Determine the [x, y] coordinate at the center of the cell enclosing the given text.  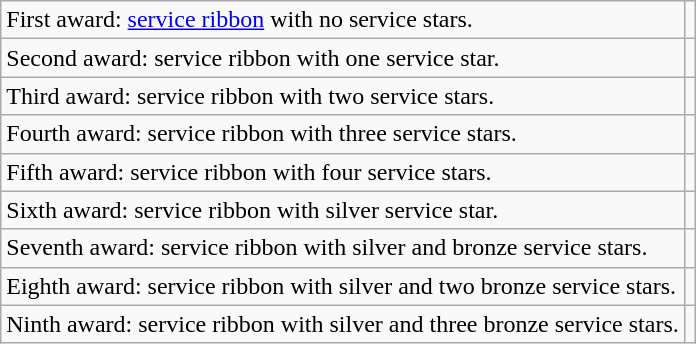
Second award: service ribbon with one service star. [343, 58]
Fifth award: service ribbon with four service stars. [343, 172]
Fourth award: service ribbon with three service stars. [343, 134]
Seventh award: service ribbon with silver and bronze service stars. [343, 248]
Sixth award: service ribbon with silver service star. [343, 210]
Third award: service ribbon with two service stars. [343, 96]
Eighth award: service ribbon with silver and two bronze service stars. [343, 286]
Ninth award: service ribbon with silver and three bronze service stars. [343, 324]
First award: service ribbon with no service stars. [343, 20]
